Search for the cell housing the specified text and yield its (X, Y) center coordinate. 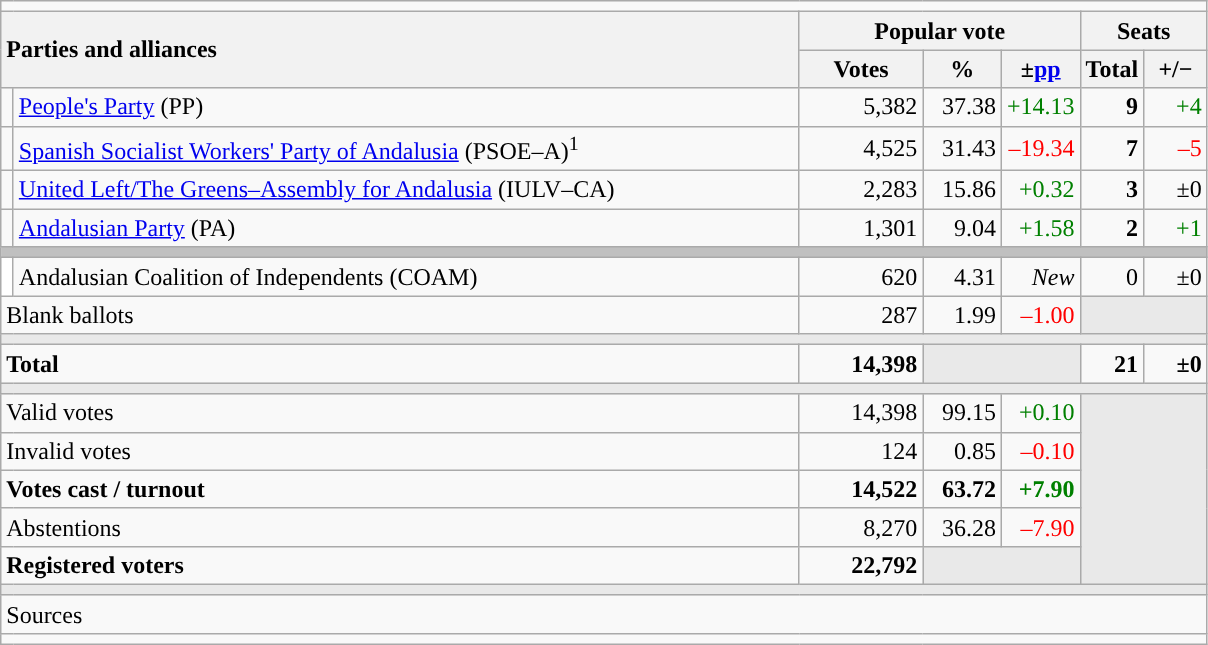
+1.58 (1040, 228)
22,792 (861, 565)
Andalusian Coalition of Independents (COAM) (406, 277)
2,283 (861, 190)
People's Party (PP) (406, 107)
–7.90 (1040, 527)
63.72 (962, 489)
±pp (1040, 69)
1.99 (962, 315)
15.86 (962, 190)
0.85 (962, 451)
+/− (1176, 69)
Seats (1144, 31)
Parties and alliances (400, 50)
–5 (1176, 148)
Valid votes (400, 413)
1,301 (861, 228)
+4 (1176, 107)
36.28 (962, 527)
124 (861, 451)
287 (861, 315)
4.31 (962, 277)
Popular vote (940, 31)
–19.34 (1040, 148)
37.38 (962, 107)
21 (1112, 364)
9.04 (962, 228)
5,382 (861, 107)
Spanish Socialist Workers' Party of Andalusia (PSOE–A)1 (406, 148)
New (1040, 277)
8,270 (861, 527)
Votes cast / turnout (400, 489)
Blank ballots (400, 315)
+7.90 (1040, 489)
% (962, 69)
United Left/The Greens–Assembly for Andalusia (IULV–CA) (406, 190)
9 (1112, 107)
Andalusian Party (PA) (406, 228)
0 (1112, 277)
Sources (604, 614)
3 (1112, 190)
Votes (861, 69)
–1.00 (1040, 315)
+1 (1176, 228)
Invalid votes (400, 451)
+14.13 (1040, 107)
7 (1112, 148)
2 (1112, 228)
620 (861, 277)
14,522 (861, 489)
99.15 (962, 413)
Abstentions (400, 527)
31.43 (962, 148)
4,525 (861, 148)
–0.10 (1040, 451)
+0.32 (1040, 190)
+0.10 (1040, 413)
Registered voters (400, 565)
